From the cell containing the given text, extract its center point as [X, Y] coordinate. 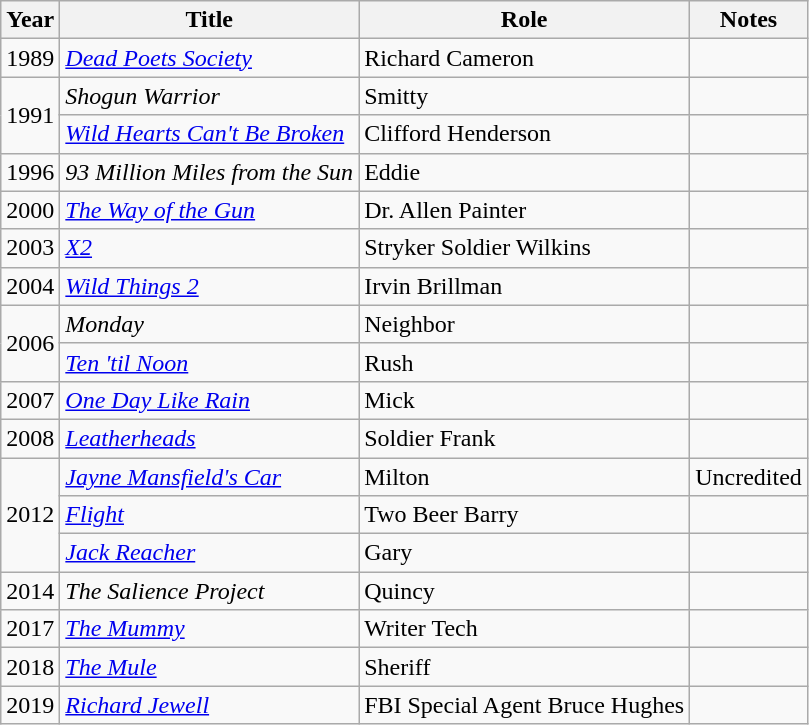
Richard Jewell [210, 705]
Soldier Frank [524, 438]
Year [30, 20]
Notes [749, 20]
2003 [30, 248]
Writer Tech [524, 629]
2007 [30, 400]
Dr. Allen Painter [524, 210]
Mick [524, 400]
Uncredited [749, 477]
Rush [524, 362]
FBI Special Agent Bruce Hughes [524, 705]
93 Million Miles from the Sun [210, 172]
Monday [210, 324]
Gary [524, 553]
Dead Poets Society [210, 58]
2004 [30, 286]
The Salience Project [210, 591]
Ten 'til Noon [210, 362]
Richard Cameron [524, 58]
Sheriff [524, 667]
Eddie [524, 172]
1996 [30, 172]
2014 [30, 591]
Flight [210, 515]
2019 [30, 705]
Irvin Brillman [524, 286]
2008 [30, 438]
1991 [30, 115]
X2 [210, 248]
Wild Things 2 [210, 286]
Leatherheads [210, 438]
2018 [30, 667]
Quincy [524, 591]
The Mummy [210, 629]
2017 [30, 629]
1989 [30, 58]
Jayne Mansfield's Car [210, 477]
2000 [30, 210]
Milton [524, 477]
Smitty [524, 96]
Wild Hearts Can't Be Broken [210, 134]
The Mule [210, 667]
Two Beer Barry [524, 515]
2012 [30, 515]
Role [524, 20]
One Day Like Rain [210, 400]
Neighbor [524, 324]
The Way of the Gun [210, 210]
Jack Reacher [210, 553]
Stryker Soldier Wilkins [524, 248]
Clifford Henderson [524, 134]
Shogun Warrior [210, 96]
2006 [30, 343]
Title [210, 20]
